Provide the (x, y) coordinate of the cell's center where the given text is located.  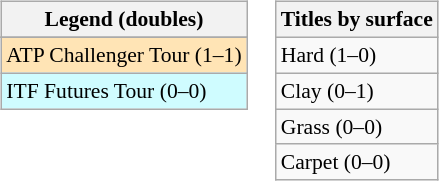
Titles by surface (357, 20)
Carpet (0–0) (357, 162)
Clay (0–1) (357, 91)
ATP Challenger Tour (1–1) (124, 55)
Legend (doubles) (124, 20)
ITF Futures Tour (0–0) (124, 91)
Hard (1–0) (357, 55)
Grass (0–0) (357, 127)
